From the cell containing the given text, extract its center point as [x, y] coordinate. 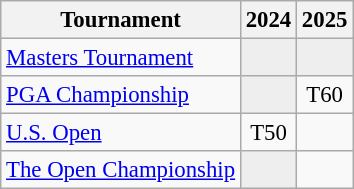
2025 [325, 20]
Masters Tournament [121, 58]
2024 [268, 20]
The Open Championship [121, 170]
T50 [268, 133]
T60 [325, 95]
Tournament [121, 20]
U.S. Open [121, 133]
PGA Championship [121, 95]
